Output the [x, y] coordinate of the center of the cell containing the given text.  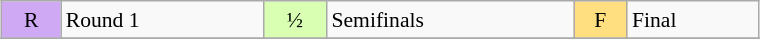
Semifinals [450, 20]
Round 1 [162, 20]
F [600, 20]
R [32, 20]
½ [294, 20]
Final [693, 20]
